Capture the cell that displays the provided text and extract its [X, Y] central coordinate. 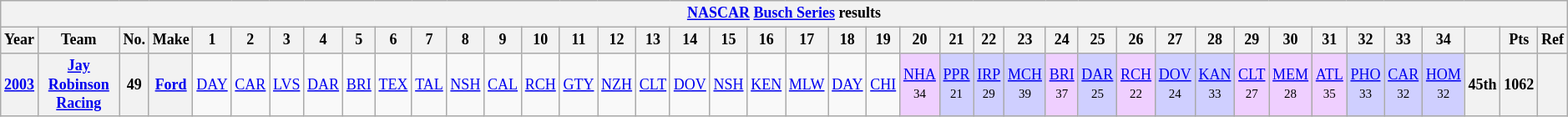
CAR32 [1404, 84]
GTY [579, 84]
14 [690, 40]
1062 [1520, 84]
CAR [250, 84]
30 [1291, 40]
NZH [617, 84]
33 [1404, 40]
19 [883, 40]
4 [324, 40]
CAL [503, 84]
Ford [170, 84]
NASCAR Busch Series results [784, 13]
CHI [883, 84]
BRI37 [1062, 84]
Pts [1520, 40]
7 [429, 40]
ATL35 [1329, 84]
DAR25 [1097, 84]
26 [1136, 40]
22 [989, 40]
HOM32 [1444, 84]
CLT27 [1252, 84]
MCH39 [1025, 84]
12 [617, 40]
MEM28 [1291, 84]
9 [503, 40]
25 [1097, 40]
45th [1483, 84]
16 [766, 40]
IRP29 [989, 84]
TAL [429, 84]
31 [1329, 40]
49 [134, 84]
3 [287, 40]
15 [728, 40]
23 [1025, 40]
13 [653, 40]
PPR21 [957, 84]
LVS [287, 84]
20 [920, 40]
10 [540, 40]
21 [957, 40]
5 [359, 40]
24 [1062, 40]
PHO33 [1366, 84]
Make [170, 40]
No. [134, 40]
29 [1252, 40]
28 [1215, 40]
MLW [807, 84]
TEX [393, 84]
32 [1366, 40]
DOV24 [1175, 84]
DAR [324, 84]
BRI [359, 84]
1 [212, 40]
17 [807, 40]
6 [393, 40]
RCH22 [1136, 84]
CLT [653, 84]
8 [466, 40]
Team [78, 40]
18 [847, 40]
11 [579, 40]
KAN33 [1215, 84]
Ref [1553, 40]
NHA34 [920, 84]
2003 [20, 84]
RCH [540, 84]
KEN [766, 84]
34 [1444, 40]
2 [250, 40]
Year [20, 40]
27 [1175, 40]
Jay Robinson Racing [78, 84]
DOV [690, 84]
